Locate the cell with the specified text and output its (X, Y) center coordinate. 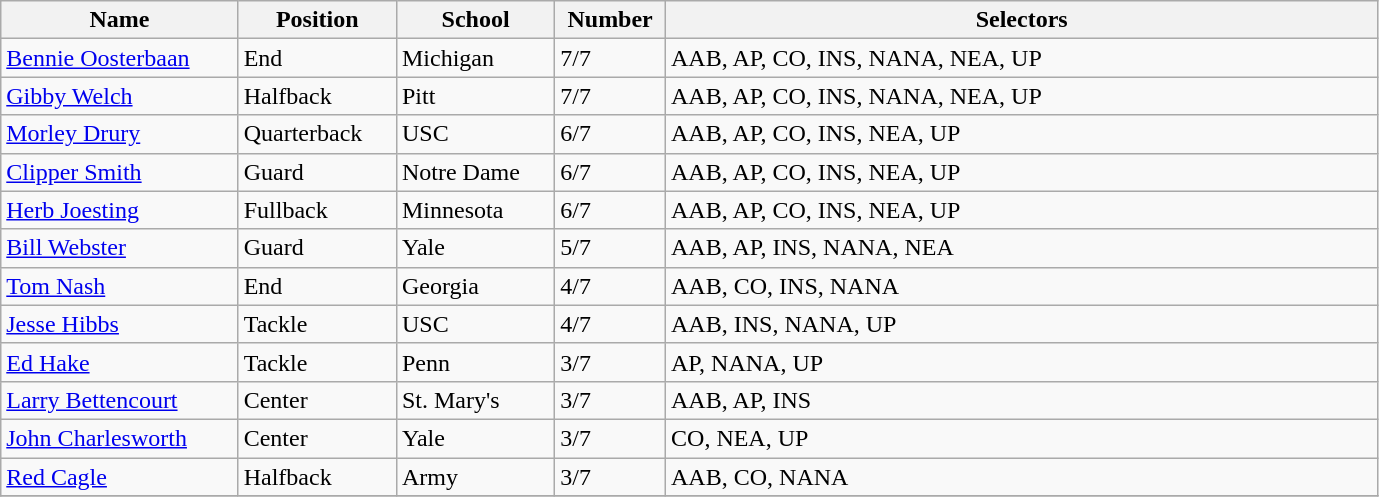
AAB, AP, INS, NANA, NEA (1022, 248)
Clipper Smith (120, 172)
Bill Webster (120, 248)
Red Cagle (120, 477)
Georgia (475, 286)
Herb Joesting (120, 210)
Number (610, 20)
Minnesota (475, 210)
Army (475, 477)
Penn (475, 362)
AP, NANA, UP (1022, 362)
Morley Drury (120, 134)
Jesse Hibbs (120, 324)
AAB, CO, INS, NANA (1022, 286)
Position (317, 20)
CO, NEA, UP (1022, 438)
Pitt (475, 96)
Fullback (317, 210)
AAB, CO, NANA (1022, 477)
Gibby Welch (120, 96)
Notre Dame (475, 172)
AAB, INS, NANA, UP (1022, 324)
AAB, AP, INS (1022, 400)
Name (120, 20)
St. Mary's (475, 400)
Bennie Oosterbaan (120, 58)
Michigan (475, 58)
Ed Hake (120, 362)
5/7 (610, 248)
Larry Bettencourt (120, 400)
John Charlesworth (120, 438)
School (475, 20)
Quarterback (317, 134)
Tom Nash (120, 286)
Selectors (1022, 20)
